From the cell containing the given text, extract its center point as [x, y] coordinate. 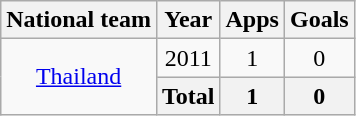
National team [79, 20]
Year [188, 20]
2011 [188, 58]
Apps [252, 20]
Thailand [79, 77]
Total [188, 96]
Goals [319, 20]
